Capture the cell that displays the provided text and extract its (x, y) central coordinate. 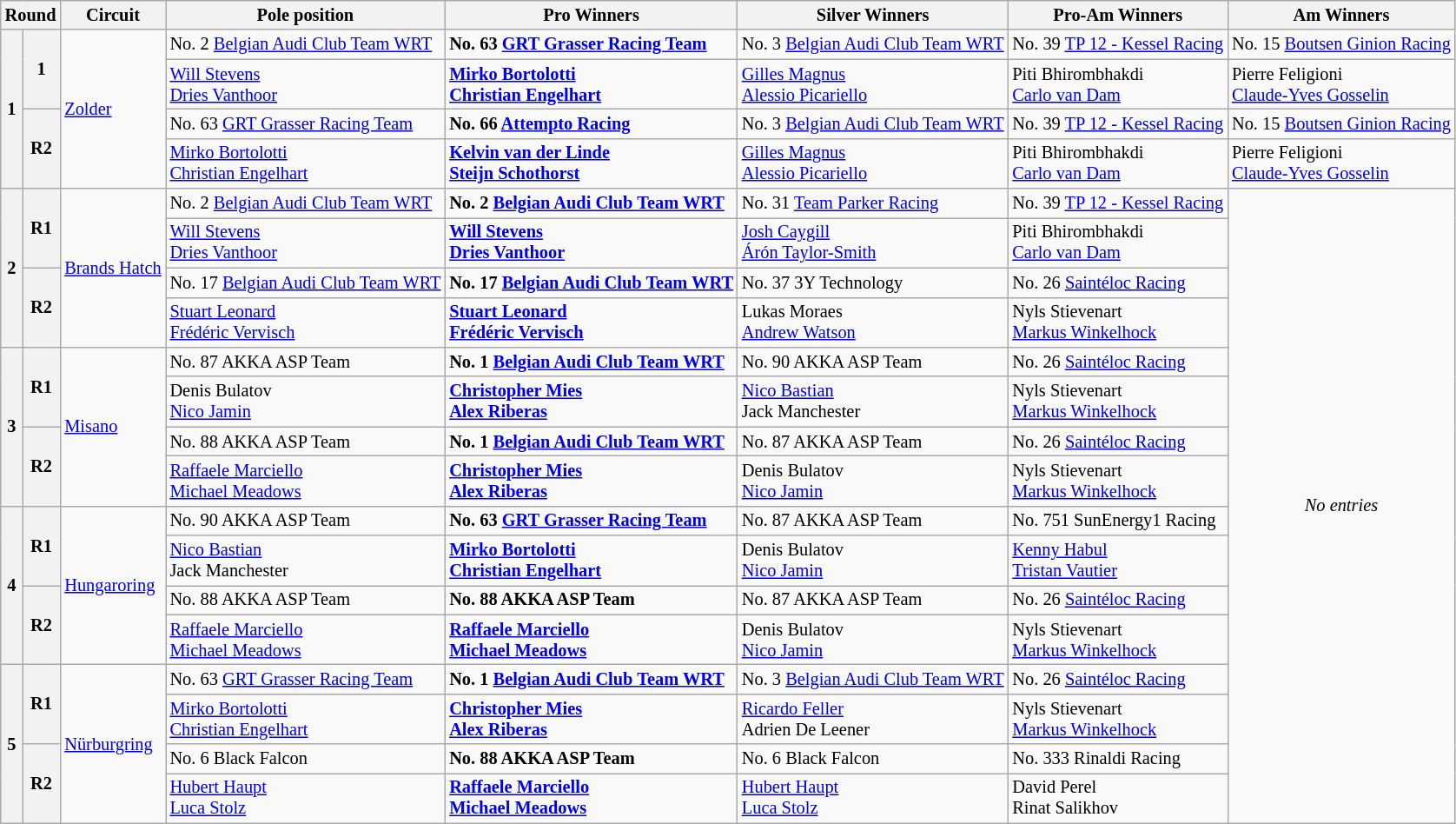
Am Winners (1341, 15)
Zolder (113, 110)
Pro-Am Winners (1117, 15)
No. 31 Team Parker Racing (873, 203)
Circuit (113, 15)
4 (12, 586)
Brands Hatch (113, 268)
David Perel Rinat Salikhov (1117, 798)
2 (12, 268)
No. 66 Attempto Racing (591, 123)
Kelvin van der Linde Steijn Schothorst (591, 163)
Misano (113, 426)
Nürburgring (113, 744)
Pro Winners (591, 15)
No entries (1341, 506)
5 (12, 744)
3 (12, 426)
Ricardo Feller Adrien De Leener (873, 719)
No. 751 SunEnergy1 Racing (1117, 521)
Silver Winners (873, 15)
Round (31, 15)
Pole position (306, 15)
No. 333 Rinaldi Racing (1117, 759)
Kenny Habul Tristan Vautier (1117, 561)
Josh Caygill Árón Taylor-Smith (873, 243)
Lukas Moraes Andrew Watson (873, 322)
No. 37 3Y Technology (873, 282)
Hungaroring (113, 586)
